Return (X, Y) of the center of cell containing provided text 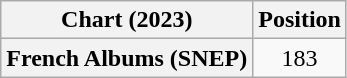
French Albums (SNEP) (127, 58)
Position (300, 20)
Chart (2023) (127, 20)
183 (300, 58)
